Extract the [X, Y] coordinate from the center of the cell holding the provided text.  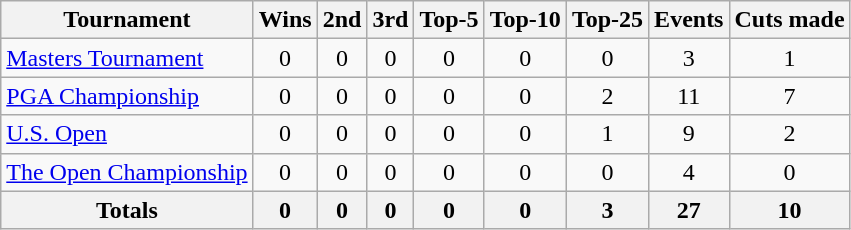
Totals [127, 210]
10 [790, 210]
Top-5 [449, 20]
9 [689, 134]
Tournament [127, 20]
Cuts made [790, 20]
Top-25 [607, 20]
The Open Championship [127, 172]
Wins [285, 20]
Events [689, 20]
Top-10 [525, 20]
U.S. Open [127, 134]
4 [689, 172]
11 [689, 96]
27 [689, 210]
2nd [342, 20]
PGA Championship [127, 96]
Masters Tournament [127, 58]
7 [790, 96]
3rd [390, 20]
